Search for the cell housing the specified text and yield its [x, y] center coordinate. 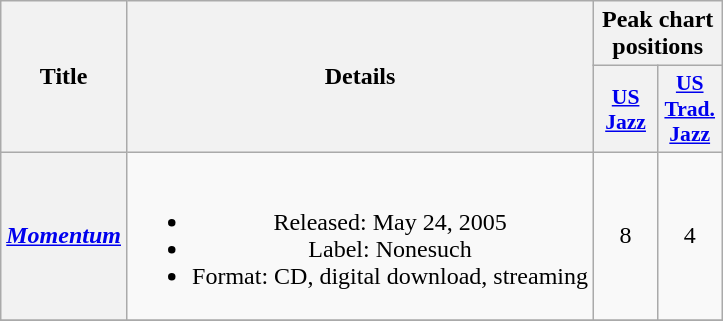
Peak chart positions [658, 34]
8 [626, 236]
4 [690, 236]
Title [64, 77]
Momentum [64, 236]
USTrad.Jazz [690, 110]
USJazz [626, 110]
Details [360, 77]
Released: May 24, 2005Label: NonesuchFormat: CD, digital download, streaming [360, 236]
